Return the [X, Y] coordinate for the center point of the cell that contains the specified text.  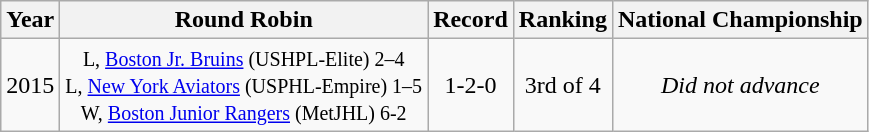
Year [30, 20]
3rd of 4 [562, 85]
Did not advance [740, 85]
Record [471, 20]
Round Robin [244, 20]
1-2-0 [471, 85]
National Championship [740, 20]
2015 [30, 85]
Ranking [562, 20]
L, Boston Jr. Bruins (USHPL-Elite) 2–4L, New York Aviators (USPHL-Empire) 1–5W, Boston Junior Rangers (MetJHL) 6-2 [244, 85]
